Output the (x, y) coordinate of the center of the cell containing the given text.  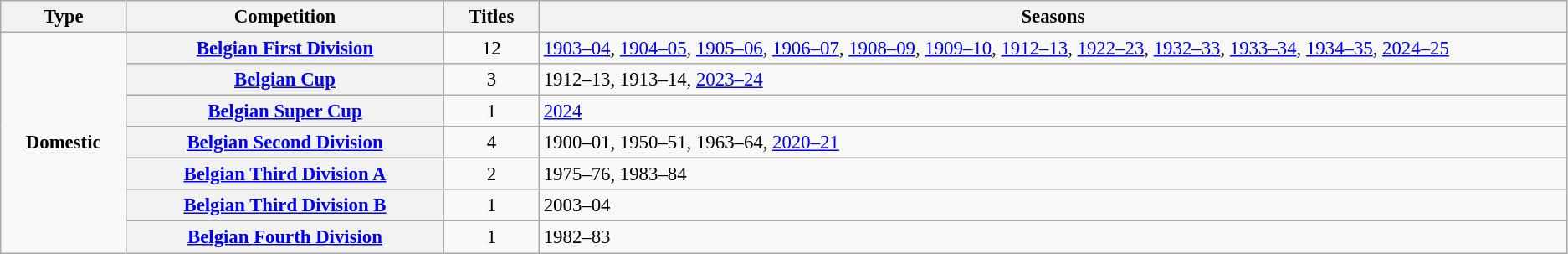
1903–04, 1904–05, 1905–06, 1906–07, 1908–09, 1909–10, 1912–13, 1922–23, 1932–33, 1933–34, 1934–35, 2024–25 (1053, 49)
Belgian First Division (285, 49)
Seasons (1053, 17)
1900–01, 1950–51, 1963–64, 2020–21 (1053, 143)
2 (491, 174)
1912–13, 1913–14, 2023–24 (1053, 80)
Belgian Third Division B (285, 205)
4 (491, 143)
Titles (491, 17)
Competition (285, 17)
2003–04 (1053, 205)
3 (491, 80)
Belgian Fourth Division (285, 237)
Belgian Cup (285, 80)
Belgian Super Cup (285, 111)
1982–83 (1053, 237)
Belgian Third Division A (285, 174)
Belgian Second Division (285, 143)
12 (491, 49)
Domestic (64, 143)
2024 (1053, 111)
Type (64, 17)
1975–76, 1983–84 (1053, 174)
